Scan for the cell matching the given text and deliver its (X, Y) coordinate at center. 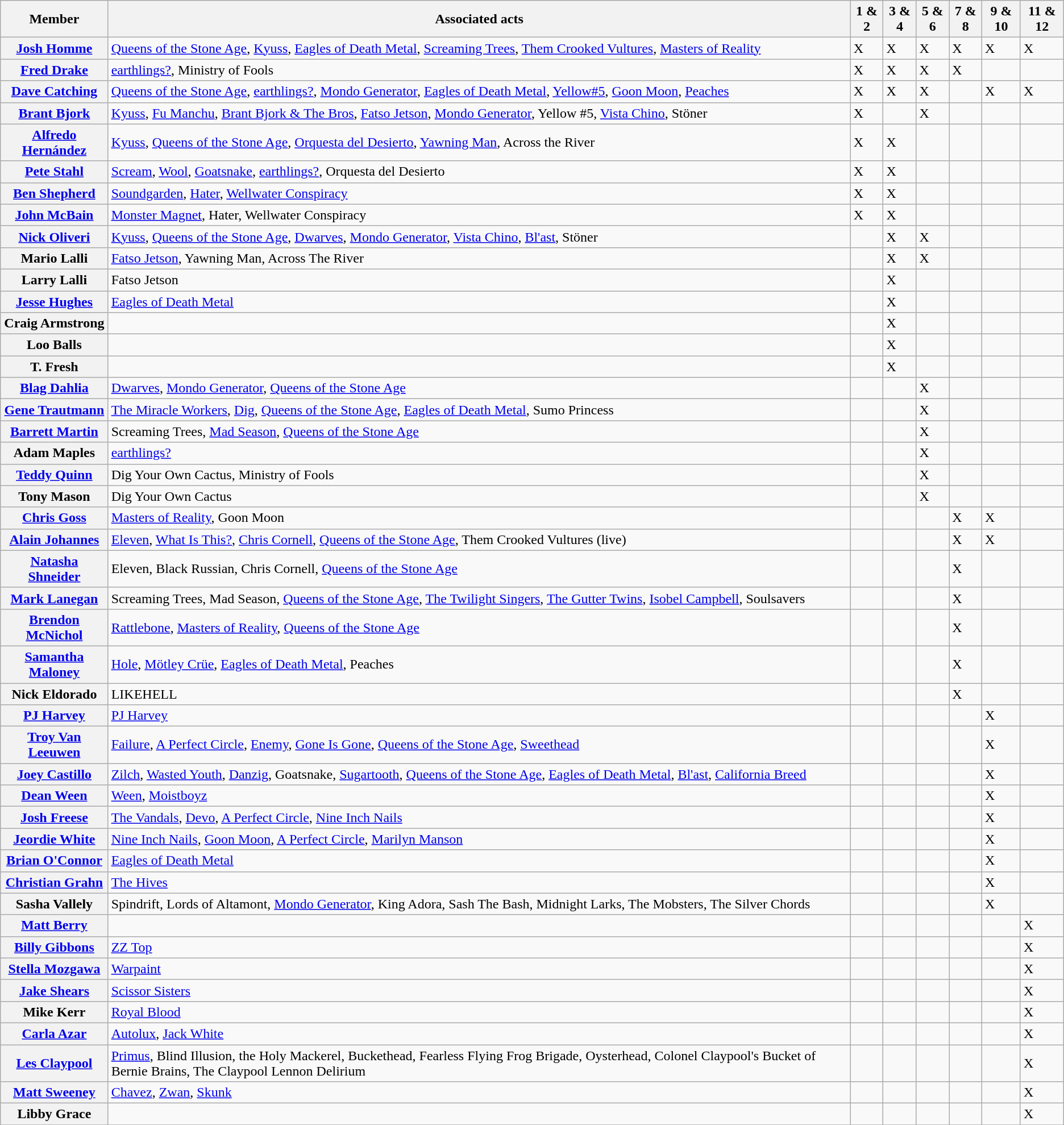
Craig Armstrong (55, 323)
Rattlebone, Masters of Reality, Queens of the Stone Age (479, 628)
Zilch, Wasted Youth, Danzig, Goatsnake, Sugartooth, Queens of the Stone Age, Eagles of Death Metal, Bl'ast, California Breed (479, 774)
Failure, A Perfect Circle, Enemy, Gone Is Gone, Queens of the Stone Age, Sweethead (479, 745)
Brendon McNichol (55, 628)
Soundgarden, Hater, Wellwater Conspiracy (479, 193)
Fred Drake (55, 70)
Queens of the Stone Age, Kyuss, Eagles of Death Metal, Screaming Trees, Them Crooked Vultures, Masters of Reality (479, 48)
Teddy Quinn (55, 475)
Spindrift, Lords of Altamont, Mondo Generator, King Adora, Sash The Bash, Midnight Larks, The Mobsters, The Silver Chords (479, 904)
Sasha Vallely (55, 904)
5 & 6 (933, 19)
Hole, Mötley Crüe, Eagles of Death Metal, Peaches (479, 664)
Scream, Wool, Goatsnake, earthlings?, Orquesta del Desierto (479, 172)
Carla Azar (55, 1033)
Associated acts (479, 19)
Joey Castillo (55, 774)
Kyuss, Queens of the Stone Age, Orquesta del Desierto, Yawning Man, Across the River (479, 142)
Screaming Trees, Mad Season, Queens of the Stone Age (479, 431)
earthlings?, Ministry of Fools (479, 70)
7 & 8 (966, 19)
3 & 4 (900, 19)
Fatso Jetson, Yawning Man, Across The River (479, 258)
Pete Stahl (55, 172)
Member (55, 19)
Screaming Trees, Mad Season, Queens of the Stone Age, The Twilight Singers, The Gutter Twins, Isobel Campbell, Soulsavers (479, 598)
Adam Maples (55, 453)
Jesse Hughes (55, 302)
Larry Lalli (55, 280)
Tony Mason (55, 496)
Alfredo Hernández (55, 142)
Alain Johannes (55, 539)
Dig Your Own Cactus, Ministry of Fools (479, 475)
Autolux, Jack White (479, 1033)
Monster Magnet, Hater, Wellwater Conspiracy (479, 215)
Fatso Jetson (479, 280)
Mark Lanegan (55, 598)
Chris Goss (55, 518)
Mike Kerr (55, 1012)
Natasha Shneider (55, 568)
Royal Blood (479, 1012)
Billy Gibbons (55, 947)
Eleven, What Is This?, Chris Cornell, Queens of the Stone Age, Them Crooked Vultures (live) (479, 539)
Masters of Reality, Goon Moon (479, 518)
Warpaint (479, 969)
Barrett Martin (55, 431)
Gene Trautmann (55, 410)
Eleven, Black Russian, Chris Cornell, Queens of the Stone Age (479, 568)
The Vandals, Devo, A Perfect Circle, Nine Inch Nails (479, 817)
Jeordie White (55, 839)
Dig Your Own Cactus (479, 496)
Mario Lalli (55, 258)
Nick Oliveri (55, 236)
9 & 10 (1001, 19)
Kyuss, Fu Manchu, Brant Bjork & The Bros, Fatso Jetson, Mondo Generator, Yellow #5, Vista Chino, Stöner (479, 113)
T. Fresh (55, 367)
Brant Bjork (55, 113)
Les Claypool (55, 1063)
Chavez, Zwan, Skunk (479, 1093)
Ween, Moistboyz (479, 796)
Jake Shears (55, 990)
Loo Balls (55, 345)
Scissor Sisters (479, 990)
Stella Mozgawa (55, 969)
11 & 12 (1042, 19)
Nine Inch Nails, Goon Moon, A Perfect Circle, Marilyn Manson (479, 839)
Dave Catching (55, 92)
Dean Ween (55, 796)
Libby Grace (55, 1114)
Matt Berry (55, 925)
ZZ Top (479, 947)
The Hives (479, 882)
Kyuss, Queens of the Stone Age, Dwarves, Mondo Generator, Vista Chino, Bl'ast, Stöner (479, 236)
Troy Van Leeuwen (55, 745)
earthlings? (479, 453)
Matt Sweeney (55, 1093)
Samantha Maloney (55, 664)
Blag Dahlia (55, 388)
Dwarves, Mondo Generator, Queens of the Stone Age (479, 388)
John McBain (55, 215)
1 & 2 (867, 19)
Christian Grahn (55, 882)
Josh Freese (55, 817)
Josh Homme (55, 48)
LIKEHELL (479, 694)
Brian O'Connor (55, 861)
The Miracle Workers, Dig, Queens of the Stone Age, Eagles of Death Metal, Sumo Princess (479, 410)
Nick Eldorado (55, 694)
Queens of the Stone Age, earthlings?, Mondo Generator, Eagles of Death Metal, Yellow#5, Goon Moon, Peaches (479, 92)
Ben Shepherd (55, 193)
